Return the [x, y] coordinate for the center point of the cell that contains the specified text.  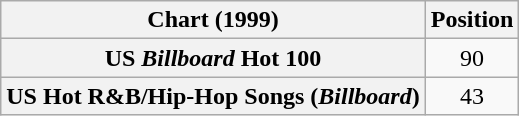
Position [472, 20]
US Billboard Hot 100 [213, 58]
US Hot R&B/Hip-Hop Songs (Billboard) [213, 96]
Chart (1999) [213, 20]
90 [472, 58]
43 [472, 96]
